Find where the given text appears and provide that cell's center as [x, y] coordinate. 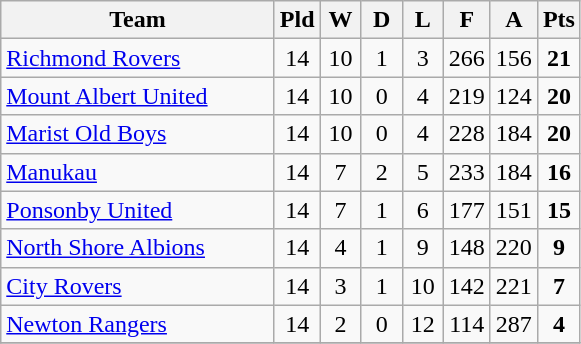
15 [558, 210]
148 [466, 248]
North Shore Albions [138, 248]
151 [514, 210]
228 [466, 134]
177 [466, 210]
156 [514, 58]
W [340, 20]
21 [558, 58]
City Rovers [138, 286]
A [514, 20]
114 [466, 324]
Pts [558, 20]
L [422, 20]
287 [514, 324]
233 [466, 172]
D [382, 20]
Richmond Rovers [138, 58]
266 [466, 58]
124 [514, 96]
12 [422, 324]
Pld [297, 20]
Mount Albert United [138, 96]
142 [466, 286]
Manukau [138, 172]
221 [514, 286]
Marist Old Boys [138, 134]
219 [466, 96]
5 [422, 172]
220 [514, 248]
6 [422, 210]
Newton Rangers [138, 324]
16 [558, 172]
F [466, 20]
Team [138, 20]
Ponsonby United [138, 210]
